Locate the cell with the specified text and output its [X, Y] center coordinate. 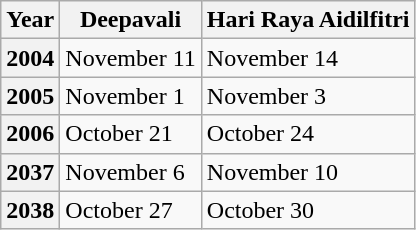
October 30 [308, 210]
November 10 [308, 172]
November 14 [308, 58]
November 11 [130, 58]
Hari Raya Aidilfitri [308, 20]
November 3 [308, 96]
October 21 [130, 134]
2004 [30, 58]
October 24 [308, 134]
2037 [30, 172]
November 1 [130, 96]
Deepavali [130, 20]
November 6 [130, 172]
2006 [30, 134]
2038 [30, 210]
2005 [30, 96]
Year [30, 20]
October 27 [130, 210]
